Provide the [x, y] coordinate of the cell's center where the given text is located.  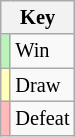
Win [42, 51]
Key [38, 17]
Draw [42, 85]
Defeat [42, 118]
